Locate the cell with the specified text and output its [x, y] center coordinate. 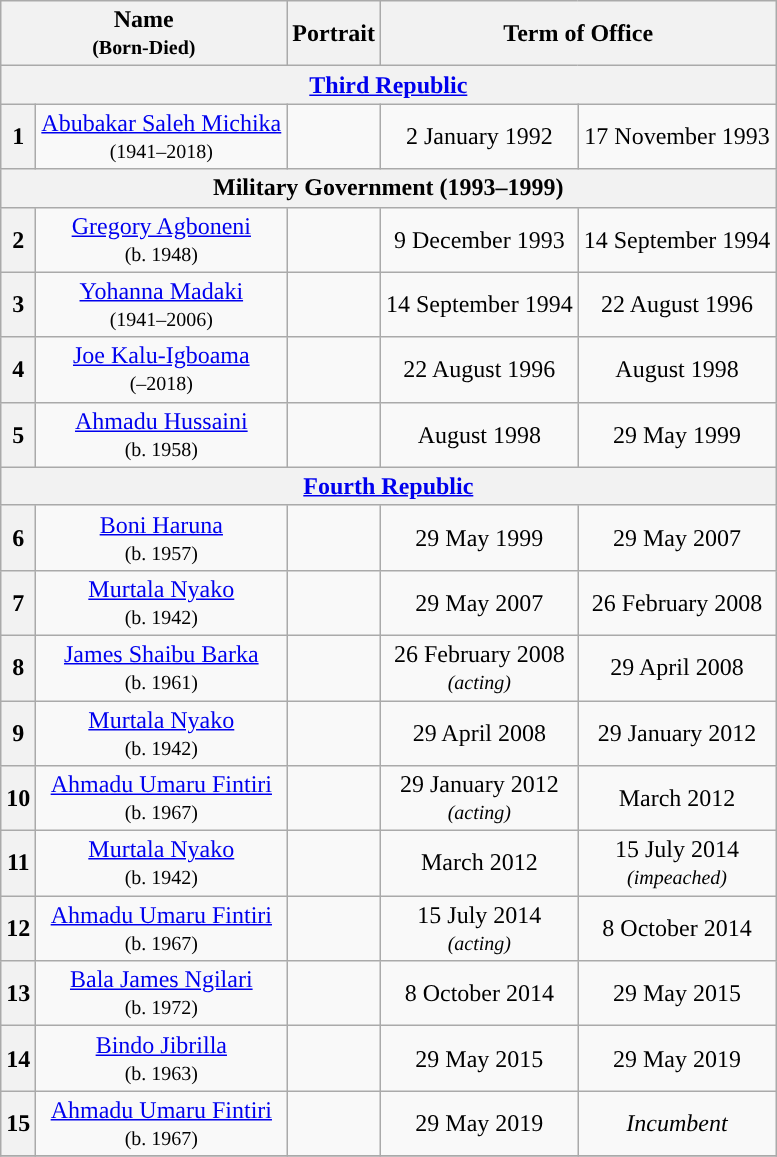
15 July 2014(impeached) [677, 864]
7 [18, 602]
10 [18, 798]
15 July 2014(acting) [479, 928]
17 November 1993 [677, 136]
Bindo Jibrilla(b. 1963) [162, 1058]
29 January 2012 [677, 732]
Fourth Republic [388, 486]
26 February 2008 [677, 602]
Boni Haruna(b. 1957) [162, 538]
Bala James Ngilari(b. 1972) [162, 994]
6 [18, 538]
13 [18, 994]
9 [18, 732]
26 February 2008(acting) [479, 668]
5 [18, 434]
Incumbent [677, 1124]
8 [18, 668]
4 [18, 370]
2 [18, 240]
14 [18, 1058]
3 [18, 304]
Third Republic [388, 85]
Military Government (1993–1999) [388, 188]
Ahmadu Hussaini(b. 1958) [162, 434]
9 December 1993 [479, 240]
15 [18, 1124]
Abubakar Saleh Michika(1941–2018) [162, 136]
29 January 2012(acting) [479, 798]
Yohanna Madaki(1941–2006) [162, 304]
11 [18, 864]
1 [18, 136]
Term of Office [578, 34]
Portrait [334, 34]
2 January 1992 [479, 136]
Gregory Agboneni(b. 1948) [162, 240]
James Shaibu Barka(b. 1961) [162, 668]
Name(Born-Died) [144, 34]
Joe Kalu-Igboama(–2018) [162, 370]
12 [18, 928]
